Extract the (x, y) coordinate from the center of the cell holding the provided text.  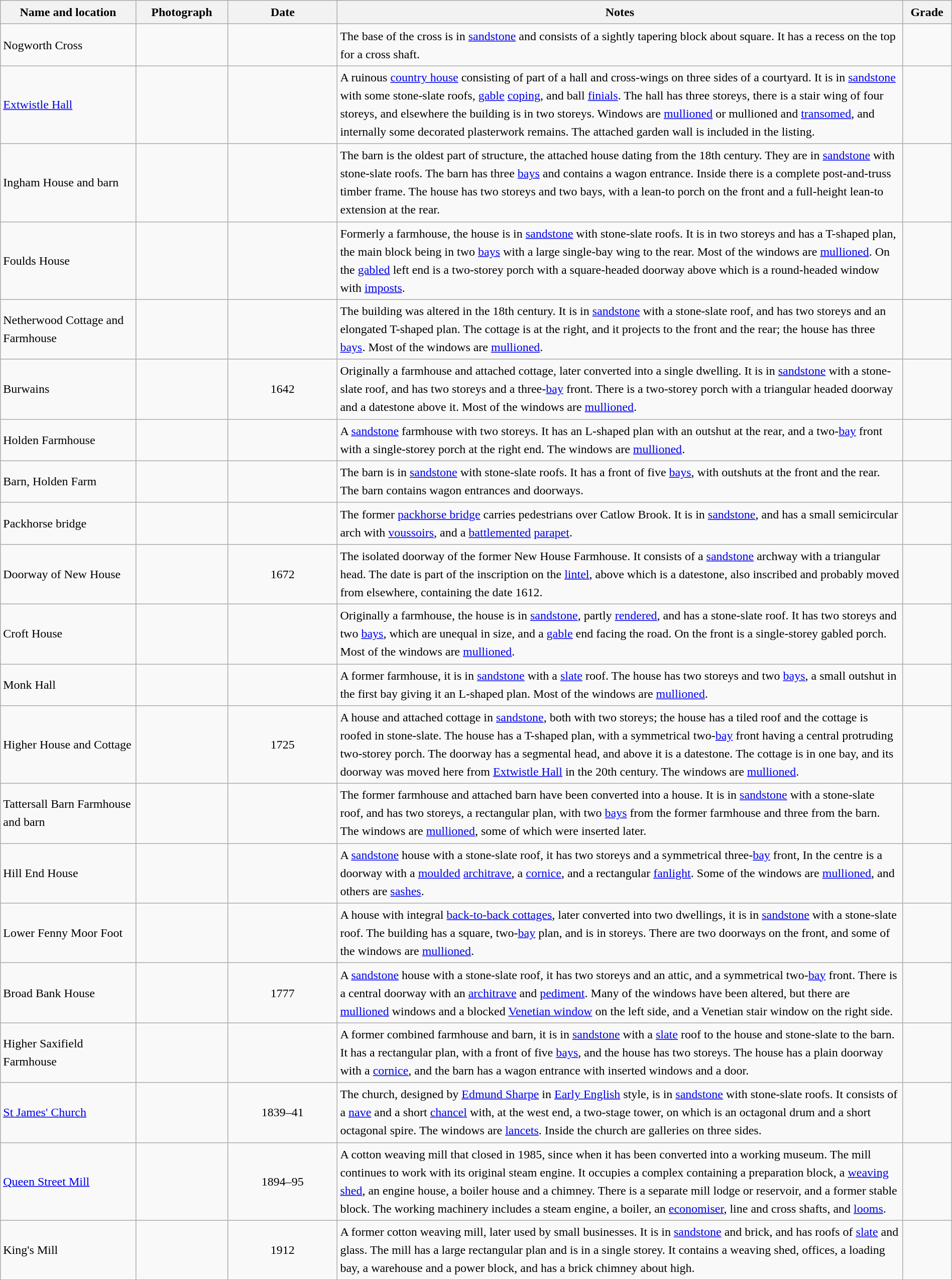
Doorway of New House (68, 574)
Notes (620, 12)
1672 (283, 574)
1642 (283, 389)
1777 (283, 993)
1894–95 (283, 1182)
Broad Bank House (68, 993)
1725 (283, 744)
Tattersall Barn Farmhouse and barn (68, 814)
Holden Farmhouse (68, 440)
1912 (283, 1250)
Ingham House and barn (68, 183)
St James' Church (68, 1112)
Queen Street Mill (68, 1182)
1839–41 (283, 1112)
Extwistle Hall (68, 104)
Higher House and Cottage (68, 744)
Higher Saxifield Farmhouse (68, 1053)
The base of the cross is in sandstone and consists of a sightly tapering block about square. It has a recess on the top for a cross shaft. (620, 45)
Packhorse bridge (68, 523)
Name and location (68, 12)
Foulds House (68, 260)
Netherwood Cottage and Farmhouse (68, 330)
King's Mill (68, 1250)
Photograph (182, 12)
Croft House (68, 634)
Lower Fenny Moor Foot (68, 933)
Grade (927, 12)
Barn, Holden Farm (68, 481)
Monk Hall (68, 685)
Nogworth Cross (68, 45)
Burwains (68, 389)
Hill End House (68, 873)
Date (283, 12)
